Search for the cell housing the specified text and yield its [x, y] center coordinate. 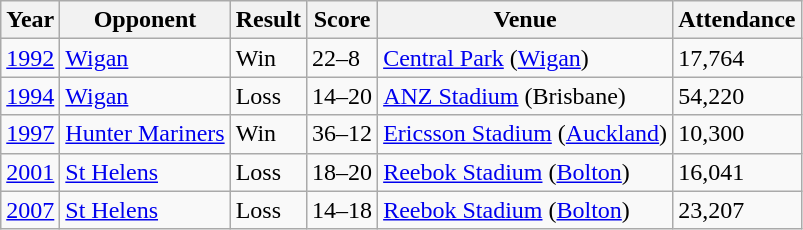
Opponent [145, 20]
1997 [30, 134]
18–20 [342, 172]
ANZ Stadium (Brisbane) [526, 96]
23,207 [737, 210]
1994 [30, 96]
2007 [30, 210]
1992 [30, 58]
Attendance [737, 20]
14–18 [342, 210]
2001 [30, 172]
36–12 [342, 134]
17,764 [737, 58]
Score [342, 20]
10,300 [737, 134]
Year [30, 20]
Ericsson Stadium (Auckland) [526, 134]
14–20 [342, 96]
Hunter Mariners [145, 134]
22–8 [342, 58]
Result [268, 20]
16,041 [737, 172]
Venue [526, 20]
54,220 [737, 96]
Central Park (Wigan) [526, 58]
